Output the [x, y] coordinate of the center of the cell containing the given text.  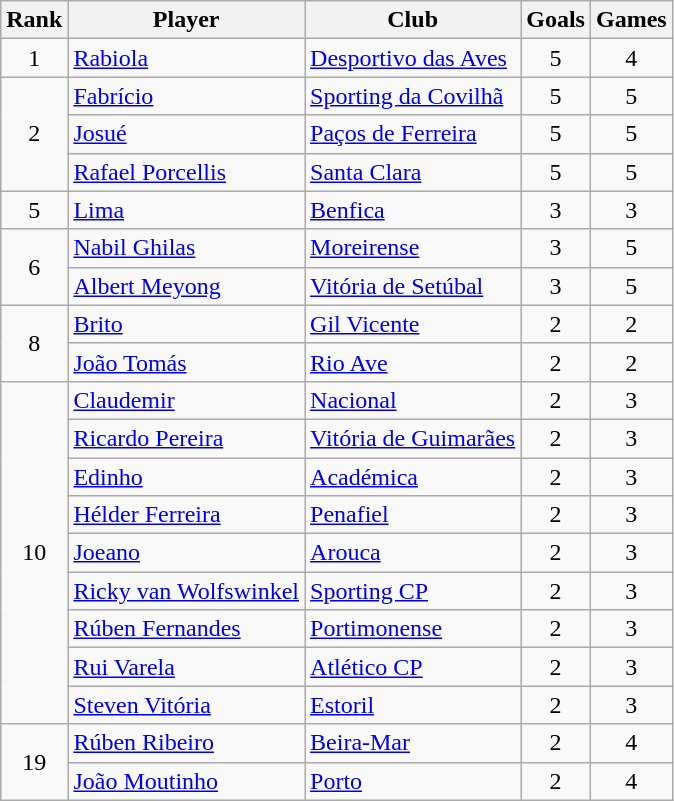
Player [186, 20]
Steven Vitória [186, 705]
Académica [413, 477]
Hélder Ferreira [186, 515]
Goals [556, 20]
Fabrício [186, 96]
Rui Varela [186, 667]
Vitória de Guimarães [413, 438]
Rio Ave [413, 362]
Brito [186, 324]
Joeano [186, 553]
João Moutinho [186, 781]
Claudemir [186, 400]
Games [631, 20]
8 [34, 343]
Ricky van Wolfswinkel [186, 591]
Santa Clara [413, 172]
Portimonense [413, 629]
Lima [186, 210]
Moreirense [413, 248]
Arouca [413, 553]
Nacional [413, 400]
Nabil Ghilas [186, 248]
Rafael Porcellis [186, 172]
Ricardo Pereira [186, 438]
10 [34, 552]
Albert Meyong [186, 286]
19 [34, 762]
Penafiel [413, 515]
Vitória de Setúbal [413, 286]
João Tomás [186, 362]
Estoril [413, 705]
Club [413, 20]
Porto [413, 781]
Gil Vicente [413, 324]
Edinho [186, 477]
Rank [34, 20]
Benfica [413, 210]
Sporting da Covilhã [413, 96]
Desportivo das Aves [413, 58]
Sporting CP [413, 591]
Paços de Ferreira [413, 134]
1 [34, 58]
6 [34, 267]
Atlético CP [413, 667]
Rúben Ribeiro [186, 743]
Rúben Fernandes [186, 629]
Josué [186, 134]
Beira-Mar [413, 743]
Rabiola [186, 58]
